Determine the (X, Y) coordinate at the center of the cell enclosing the given text.  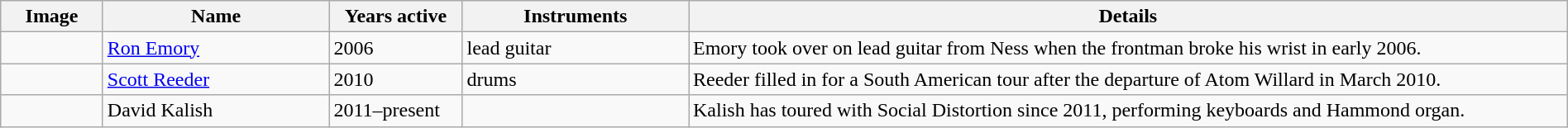
Reeder filled in for a South American tour after the departure of Atom Willard in March 2010. (1128, 79)
Details (1128, 17)
Emory took over on lead guitar from Ness when the frontman broke his wrist in early 2006. (1128, 48)
2010 (395, 79)
lead guitar (576, 48)
Scott Reeder (216, 79)
2011–present (395, 111)
drums (576, 79)
David Kalish (216, 111)
Ron Emory (216, 48)
Image (52, 17)
Kalish has toured with Social Distortion since 2011, performing keyboards and Hammond organ. (1128, 111)
Instruments (576, 17)
Name (216, 17)
Years active (395, 17)
2006 (395, 48)
